Search for the cell housing the specified text and yield its (X, Y) center coordinate. 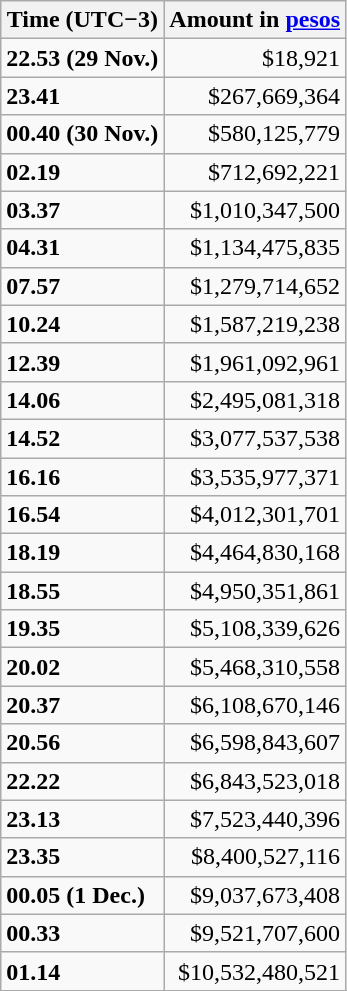
$6,108,670,146 (255, 705)
20.37 (82, 705)
$8,400,527,116 (255, 857)
$9,037,673,408 (255, 895)
$4,012,301,701 (255, 515)
00.05 (1 Dec.) (82, 895)
14.06 (82, 400)
14.52 (82, 438)
$2,495,081,318 (255, 400)
00.40 (30 Nov.) (82, 134)
$1,279,714,652 (255, 286)
$9,521,707,600 (255, 933)
10.24 (82, 324)
18.19 (82, 553)
Amount in pesos (255, 20)
$580,125,779 (255, 134)
23.41 (82, 96)
22.22 (82, 781)
23.35 (82, 857)
$4,950,351,861 (255, 591)
12.39 (82, 362)
19.35 (82, 629)
16.54 (82, 515)
$4,464,830,168 (255, 553)
$5,468,310,558 (255, 667)
03.37 (82, 210)
$1,587,219,238 (255, 324)
$3,535,977,371 (255, 477)
$3,077,537,538 (255, 438)
$1,961,092,961 (255, 362)
$6,843,523,018 (255, 781)
$6,598,843,607 (255, 743)
$1,010,347,500 (255, 210)
07.57 (82, 286)
23.13 (82, 819)
16.16 (82, 477)
$267,669,364 (255, 96)
$10,532,480,521 (255, 971)
$712,692,221 (255, 172)
22.53 (29 Nov.) (82, 58)
00.33 (82, 933)
Time (UTC−3) (82, 20)
20.56 (82, 743)
$18,921 (255, 58)
$5,108,339,626 (255, 629)
$7,523,440,396 (255, 819)
20.02 (82, 667)
04.31 (82, 248)
02.19 (82, 172)
01.14 (82, 971)
18.55 (82, 591)
$1,134,475,835 (255, 248)
